Scan for the cell matching the given text and deliver its [X, Y] coordinate at center. 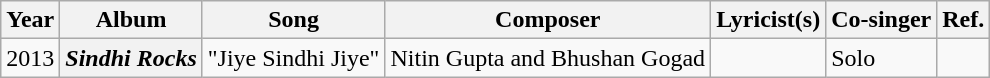
Composer [548, 20]
Sindhi Rocks [131, 58]
Lyricist(s) [768, 20]
Song [294, 20]
Year [30, 20]
Ref. [964, 20]
Nitin Gupta and Bhushan Gogad [548, 58]
Solo [882, 58]
2013 [30, 58]
"Jiye Sindhi Jiye" [294, 58]
Co-singer [882, 20]
Album [131, 20]
